Identify which cell holds the provided text, then report its (X, Y) central coordinate. 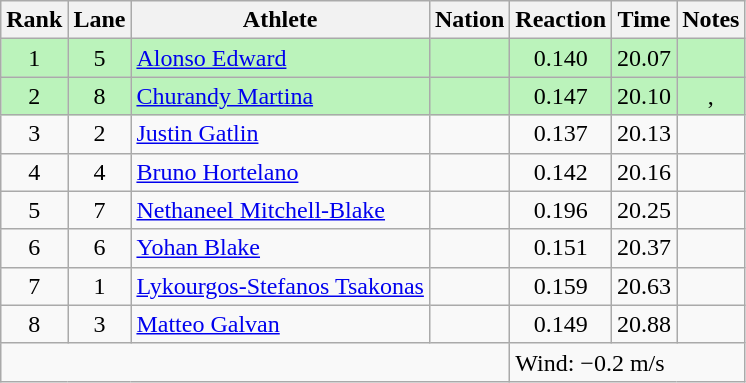
20.07 (644, 58)
0.159 (561, 286)
20.88 (644, 324)
Justin Gatlin (280, 134)
0.137 (561, 134)
20.25 (644, 210)
0.147 (561, 96)
Lykourgos-Stefanos Tsakonas (280, 286)
0.140 (561, 58)
Alonso Edward (280, 58)
Lane (100, 20)
Churandy Martina (280, 96)
0.196 (561, 210)
20.10 (644, 96)
0.151 (561, 248)
0.142 (561, 172)
20.63 (644, 286)
Time (644, 20)
Nation (469, 20)
20.16 (644, 172)
Reaction (561, 20)
Athlete (280, 20)
Rank (34, 20)
20.37 (644, 248)
Nethaneel Mitchell-Blake (280, 210)
Yohan Blake (280, 248)
Wind: −0.2 m/s (628, 362)
Bruno Hortelano (280, 172)
20.13 (644, 134)
0.149 (561, 324)
Notes (711, 20)
Matteo Galvan (280, 324)
, (711, 96)
